From the cell containing the given text, extract its center point as (x, y) coordinate. 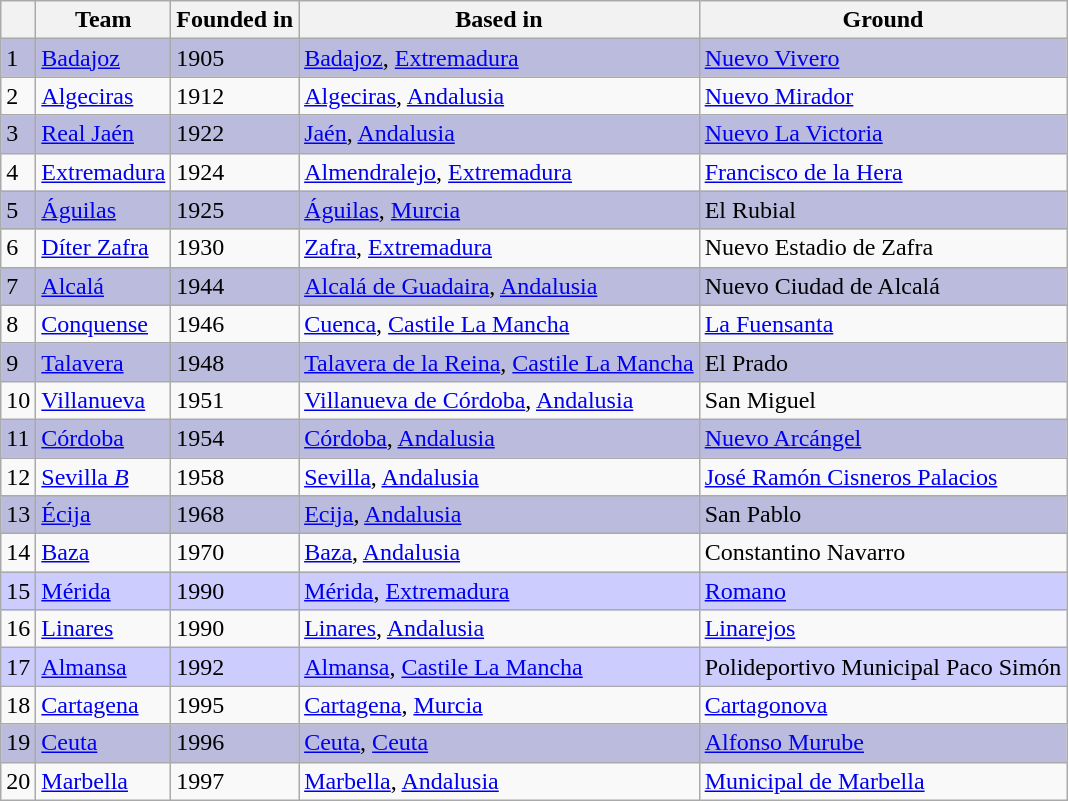
5 (18, 210)
1905 (235, 58)
1995 (235, 705)
Baza, Andalusia (500, 553)
José Ramón Cisneros Palacios (883, 477)
Cartagena, Murcia (500, 705)
8 (18, 324)
1992 (235, 667)
Cartagena (104, 705)
Alcalá de Guadaira, Andalusia (500, 286)
19 (18, 743)
1948 (235, 362)
Cartagonova (883, 705)
Mérida (104, 591)
Municipal de Marbella (883, 781)
Ground (883, 20)
El Rubial (883, 210)
1996 (235, 743)
Nuevo Ciudad de Alcalá (883, 286)
Romano (883, 591)
Nuevo Estadio de Zafra (883, 248)
Ceuta, Ceuta (500, 743)
3 (18, 134)
Sevilla B (104, 477)
Almansa, Castile La Mancha (500, 667)
1951 (235, 400)
Linares, Andalusia (500, 629)
Córdoba, Andalusia (500, 438)
Nuevo La Victoria (883, 134)
Marbella (104, 781)
Cuenca, Castile La Mancha (500, 324)
1944 (235, 286)
El Prado (883, 362)
6 (18, 248)
Algeciras, Andalusia (500, 96)
Conquense (104, 324)
Águilas, Murcia (500, 210)
Alfonso Murube (883, 743)
14 (18, 553)
1924 (235, 172)
Marbella, Andalusia (500, 781)
1970 (235, 553)
Jaén, Andalusia (500, 134)
1930 (235, 248)
Mérida, Extremadura (500, 591)
18 (18, 705)
Villanueva (104, 400)
15 (18, 591)
Real Jaén (104, 134)
1912 (235, 96)
20 (18, 781)
Díter Zafra (104, 248)
17 (18, 667)
9 (18, 362)
1968 (235, 515)
Baza (104, 553)
Villanueva de Córdoba, Andalusia (500, 400)
12 (18, 477)
Zafra, Extremadura (500, 248)
1 (18, 58)
4 (18, 172)
San Miguel (883, 400)
2 (18, 96)
Córdoba (104, 438)
1954 (235, 438)
Founded in (235, 20)
Águilas (104, 210)
Badajoz (104, 58)
Nuevo Arcángel (883, 438)
1925 (235, 210)
Écija (104, 515)
Polideportivo Municipal Paco Simón (883, 667)
Linarejos (883, 629)
Francisco de la Hera (883, 172)
Ecija, Andalusia (500, 515)
La Fuensanta (883, 324)
Talavera (104, 362)
10 (18, 400)
13 (18, 515)
San Pablo (883, 515)
Talavera de la Reina, Castile La Mancha (500, 362)
Badajoz, Extremadura (500, 58)
Extremadura (104, 172)
Alcalá (104, 286)
Nuevo Mirador (883, 96)
Linares (104, 629)
Team (104, 20)
Constantino Navarro (883, 553)
1922 (235, 134)
Nuevo Vivero (883, 58)
Sevilla, Andalusia (500, 477)
16 (18, 629)
1958 (235, 477)
Based in (500, 20)
Algeciras (104, 96)
Almendralejo, Extremadura (500, 172)
7 (18, 286)
1997 (235, 781)
1946 (235, 324)
11 (18, 438)
Ceuta (104, 743)
Almansa (104, 667)
